Scan for the cell matching the given text and deliver its (x, y) coordinate at center. 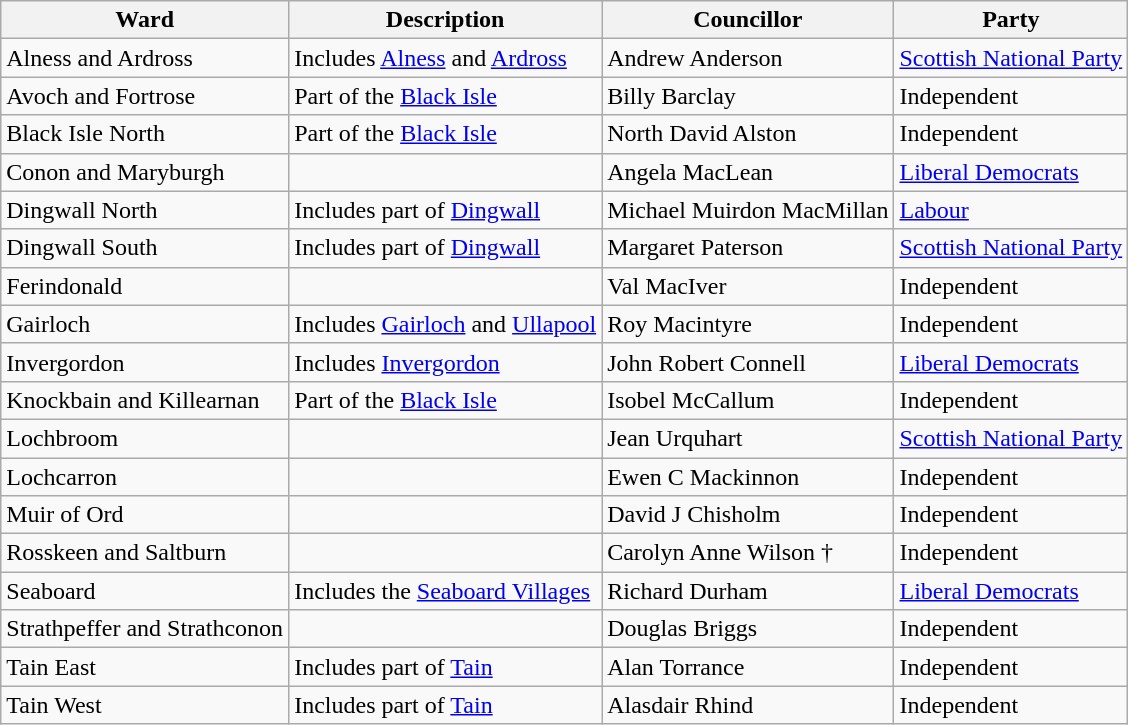
Includes Gairloch and Ullapool (446, 324)
David J Chisholm (748, 515)
Muir of Ord (145, 515)
Strathpeffer and Strathconon (145, 629)
Seaboard (145, 591)
Richard Durham (748, 591)
John Robert Connell (748, 362)
Includes Alness and Ardross (446, 58)
Angela MacLean (748, 172)
Invergordon (145, 362)
Party (1011, 20)
Includes Invergordon (446, 362)
Dingwall North (145, 210)
Andrew Anderson (748, 58)
Conon and Maryburgh (145, 172)
Michael Muirdon MacMillan (748, 210)
Alasdair Rhind (748, 705)
Tain West (145, 705)
North David Alston (748, 134)
Knockbain and Killearnan (145, 400)
Labour (1011, 210)
Val MacIver (748, 286)
Roy Macintyre (748, 324)
Ewen C Mackinnon (748, 477)
Billy Barclay (748, 96)
Ward (145, 20)
Avoch and Fortrose (145, 96)
Alan Torrance (748, 667)
Councillor (748, 20)
Lochbroom (145, 438)
Description (446, 20)
Includes the Seaboard Villages (446, 591)
Douglas Briggs (748, 629)
Black Isle North (145, 134)
Gairloch (145, 324)
Margaret Paterson (748, 248)
Rosskeen and Saltburn (145, 553)
Tain East (145, 667)
Dingwall South (145, 248)
Lochcarron (145, 477)
Alness and Ardross (145, 58)
Jean Urquhart (748, 438)
Isobel McCallum (748, 400)
Carolyn Anne Wilson † (748, 553)
Ferindonald (145, 286)
